Provide the (x, y) coordinate of the cell's center where the given text is located.  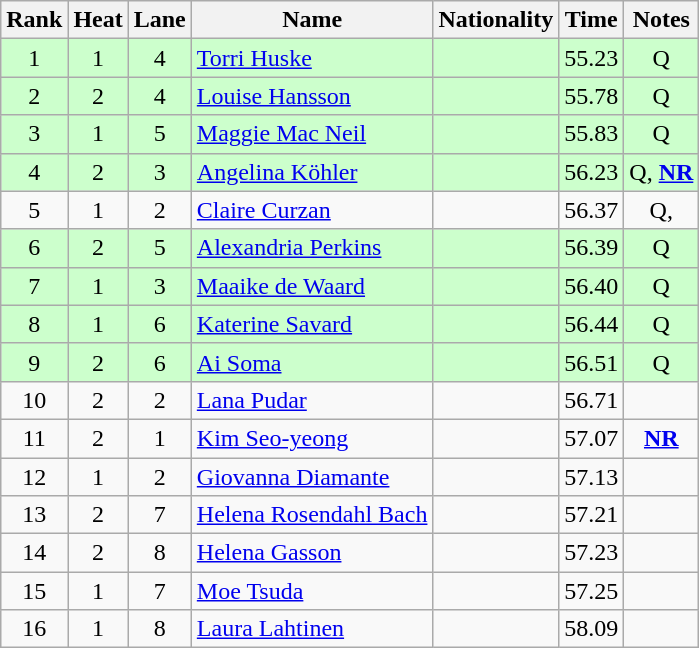
56.39 (592, 248)
Maaike de Waard (312, 286)
Maggie Mac Neil (312, 134)
Q, NR (662, 172)
55.23 (592, 58)
57.21 (592, 515)
55.78 (592, 96)
13 (34, 515)
Nationality (496, 20)
56.51 (592, 362)
58.09 (592, 629)
Lana Pudar (312, 400)
55.83 (592, 134)
Time (592, 20)
NR (662, 438)
11 (34, 438)
10 (34, 400)
12 (34, 477)
56.44 (592, 324)
Katerine Savard (312, 324)
57.07 (592, 438)
Rank (34, 20)
14 (34, 553)
57.25 (592, 591)
Q, (662, 210)
56.23 (592, 172)
Helena Rosendahl Bach (312, 515)
Heat (98, 20)
Alexandria Perkins (312, 248)
Name (312, 20)
56.71 (592, 400)
Claire Curzan (312, 210)
Moe Tsuda (312, 591)
Kim Seo-yeong (312, 438)
Laura Lahtinen (312, 629)
9 (34, 362)
16 (34, 629)
Giovanna Diamante (312, 477)
56.40 (592, 286)
Louise Hansson (312, 96)
56.37 (592, 210)
15 (34, 591)
Torri Huske (312, 58)
Ai Soma (312, 362)
Lane (160, 20)
Angelina Köhler (312, 172)
57.23 (592, 553)
Notes (662, 20)
Helena Gasson (312, 553)
57.13 (592, 477)
